Detect which cell encompasses the target text, then output its (x, y) center coordinate. 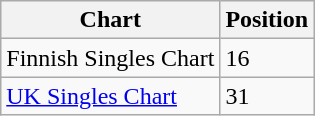
16 (267, 58)
31 (267, 96)
UK Singles Chart (110, 96)
Chart (110, 20)
Finnish Singles Chart (110, 58)
Position (267, 20)
